Determine the [x, y] coordinate at the center of the cell enclosing the given text.  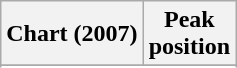
Peakposition [189, 34]
Chart (2007) [72, 34]
